Output the [X, Y] coordinate of the center of the cell containing the given text.  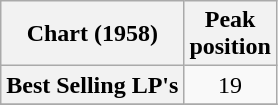
Best Selling LP's [92, 85]
19 [230, 85]
Peakposition [230, 34]
Chart (1958) [92, 34]
